Extract the (X, Y) coordinate from the center of the cell holding the provided text.  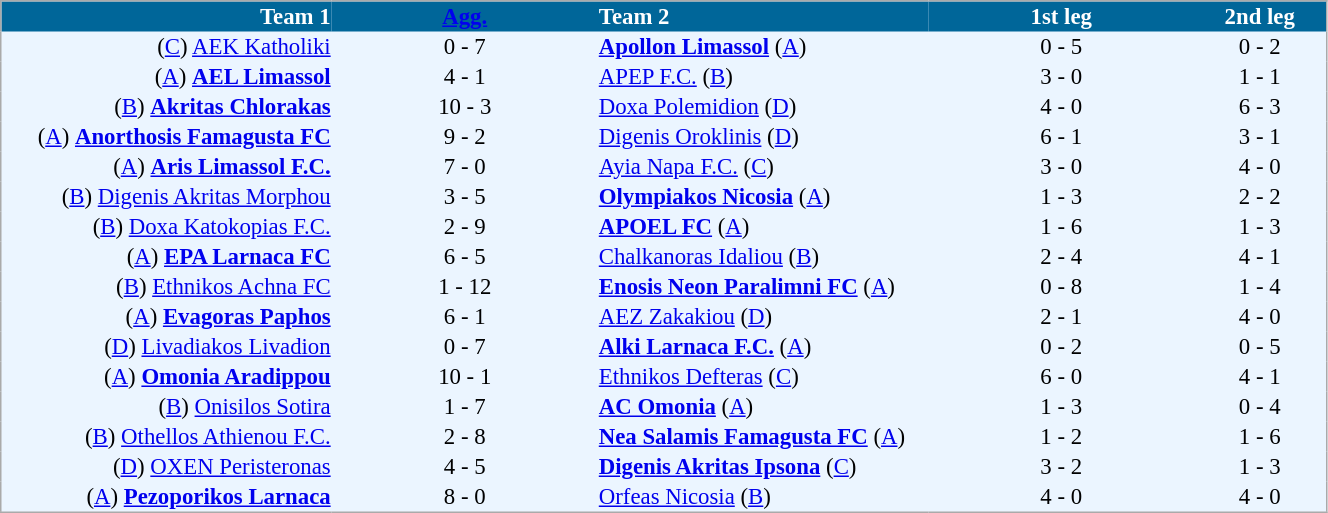
AEZ Zakakiou (D) (762, 317)
AC Omonia (A) (762, 407)
Olympiakos Nicosia (A) (762, 197)
Enosis Neon Paralimni FC (A) (762, 287)
(B) Doxa Katokopias F.C. (166, 227)
2 - 1 (1062, 317)
1 - 4 (1260, 287)
3 - 5 (464, 197)
(A) EPA Larnaca FC (166, 257)
2 - 9 (464, 227)
Team 1 (166, 16)
9 - 2 (464, 137)
0 - 4 (1260, 407)
APOEL FC (A) (762, 227)
(B) Ethnikos Achna FC (166, 287)
Alki Larnaca F.C. (A) (762, 347)
6 - 0 (1062, 377)
(A) AEL Limassol (166, 77)
3 - 1 (1260, 137)
(B) Akritas Chlorakas (166, 107)
(D) Livadiakos Livadion (166, 347)
Doxa Polemidion (D) (762, 107)
3 - 2 (1062, 467)
2nd leg (1260, 16)
1 - 1 (1260, 77)
(B) Othellos Athienou F.C. (166, 437)
10 - 1 (464, 377)
10 - 3 (464, 107)
Nea Salamis Famagusta FC (A) (762, 437)
(B) Digenis Akritas Morphou (166, 197)
6 - 5 (464, 257)
Agg. (464, 16)
2 - 8 (464, 437)
(A) Evagoras Paphos (166, 317)
1 - 7 (464, 407)
Ayia Napa F.C. (C) (762, 167)
4 - 5 (464, 467)
Digenis Oroklinis (D) (762, 137)
(A) Aris Limassol F.C. (166, 167)
0 - 8 (1062, 287)
Ethnikos Defteras (C) (762, 377)
(A) Omonia Aradippou (166, 377)
8 - 0 (464, 497)
7 - 0 (464, 167)
APEP F.C. (B) (762, 77)
(D) OXEN Peristeronas (166, 467)
Orfeas Nicosia (B) (762, 497)
Apollon Limassol (A) (762, 47)
(C) AEK Katholiki (166, 47)
Team 2 (762, 16)
(A) Anorthosis Famagusta FC (166, 137)
Chalkanoras Idaliou (B) (762, 257)
(A) Pezoporikos Larnaca (166, 497)
2 - 2 (1260, 197)
1st leg (1062, 16)
(B) Onisilos Sotira (166, 407)
2 - 4 (1062, 257)
1 - 12 (464, 287)
Digenis Akritas Ipsona (C) (762, 467)
6 - 3 (1260, 107)
1 - 2 (1062, 437)
